Determine the (x, y) coordinate at the center of the cell enclosing the given text.  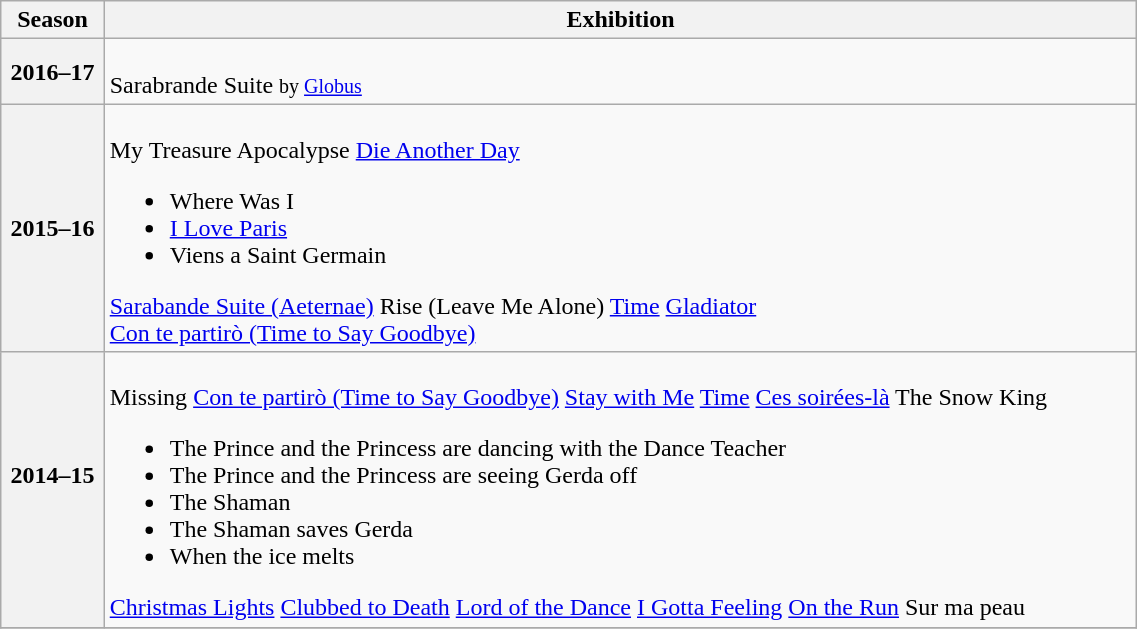
2016–17 (52, 72)
2015–16 (52, 228)
2014–15 (52, 490)
Sarabrande Suite by Globus (620, 72)
Season (52, 20)
Exhibition (620, 20)
